From the cell containing the given text, extract its center point as [x, y] coordinate. 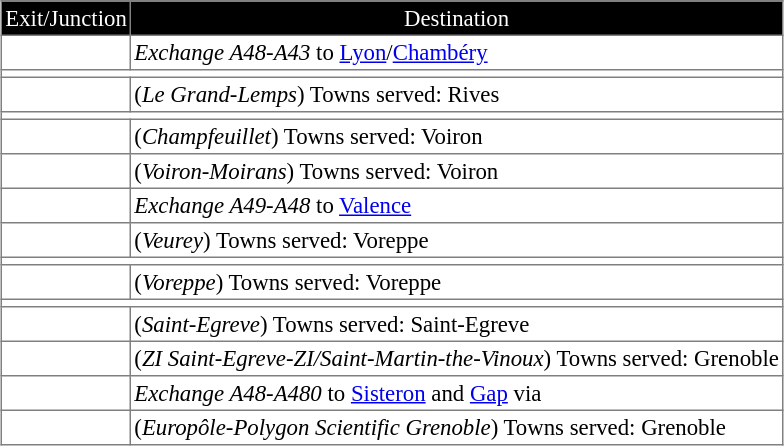
Destination [457, 18]
Exchange A48-A43 to Lyon/Chambéry [457, 52]
Exit/Junction [66, 18]
(Saint-Egreve) Towns served: Saint-Egreve [457, 324]
(Champfeuillet) Towns served: Voiron [457, 136]
(Voreppe) Towns served: Voreppe [457, 282]
(Europôle-Polygon Scientific Grenoble) Towns served: Grenoble [457, 427]
(Le Grand-Lemps) Towns served: Rives [457, 94]
(ZI Saint-Egreve-ZI/Saint-Martin-the-Vinoux) Towns served: Grenoble [457, 358]
(Veurey) Towns served: Voreppe [457, 240]
Exchange A48-A480 to Sisteron and Gap via [457, 393]
Exchange A49-A48 to Valence [457, 205]
(Voiron-Moirans) Towns served: Voiron [457, 171]
